Extract the [x, y] coordinate from the center of the cell holding the provided text.  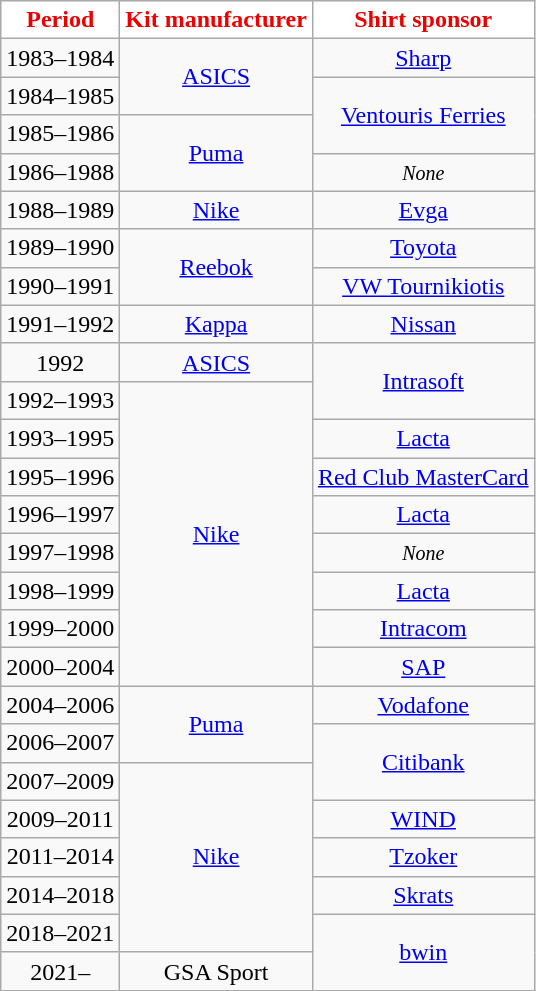
Reebok [216, 267]
Shirt sponsor [423, 20]
Skrats [423, 895]
2009–2011 [60, 819]
2004–2006 [60, 705]
1999–2000 [60, 629]
Citibank [423, 762]
Sharp [423, 58]
1986–1988 [60, 172]
Ventouris Ferries [423, 115]
1996–1997 [60, 515]
1991–1992 [60, 324]
Red Club MasterCard [423, 477]
2014–2018 [60, 895]
bwin [423, 952]
1983–1984 [60, 58]
1984–1985 [60, 96]
1995–1996 [60, 477]
WIND [423, 819]
Evga [423, 210]
GSA Sport [216, 971]
VW Tournikiotis [423, 286]
2006–2007 [60, 743]
2018–2021 [60, 933]
2000–2004 [60, 667]
1988–1989 [60, 210]
Vodafone [423, 705]
2021– [60, 971]
Kit manufacturer [216, 20]
Tzoker [423, 857]
Period [60, 20]
1992 [60, 362]
1992–1993 [60, 400]
1993–1995 [60, 438]
2007–2009 [60, 781]
1985–1986 [60, 134]
1989–1990 [60, 248]
Intrasoft [423, 381]
1997–1998 [60, 553]
Toyota [423, 248]
Intracom [423, 629]
Kappa [216, 324]
Nissan [423, 324]
SAP [423, 667]
1998–1999 [60, 591]
1990–1991 [60, 286]
2011–2014 [60, 857]
